Return the [X, Y] coordinate for the center point of the cell that contains the specified text.  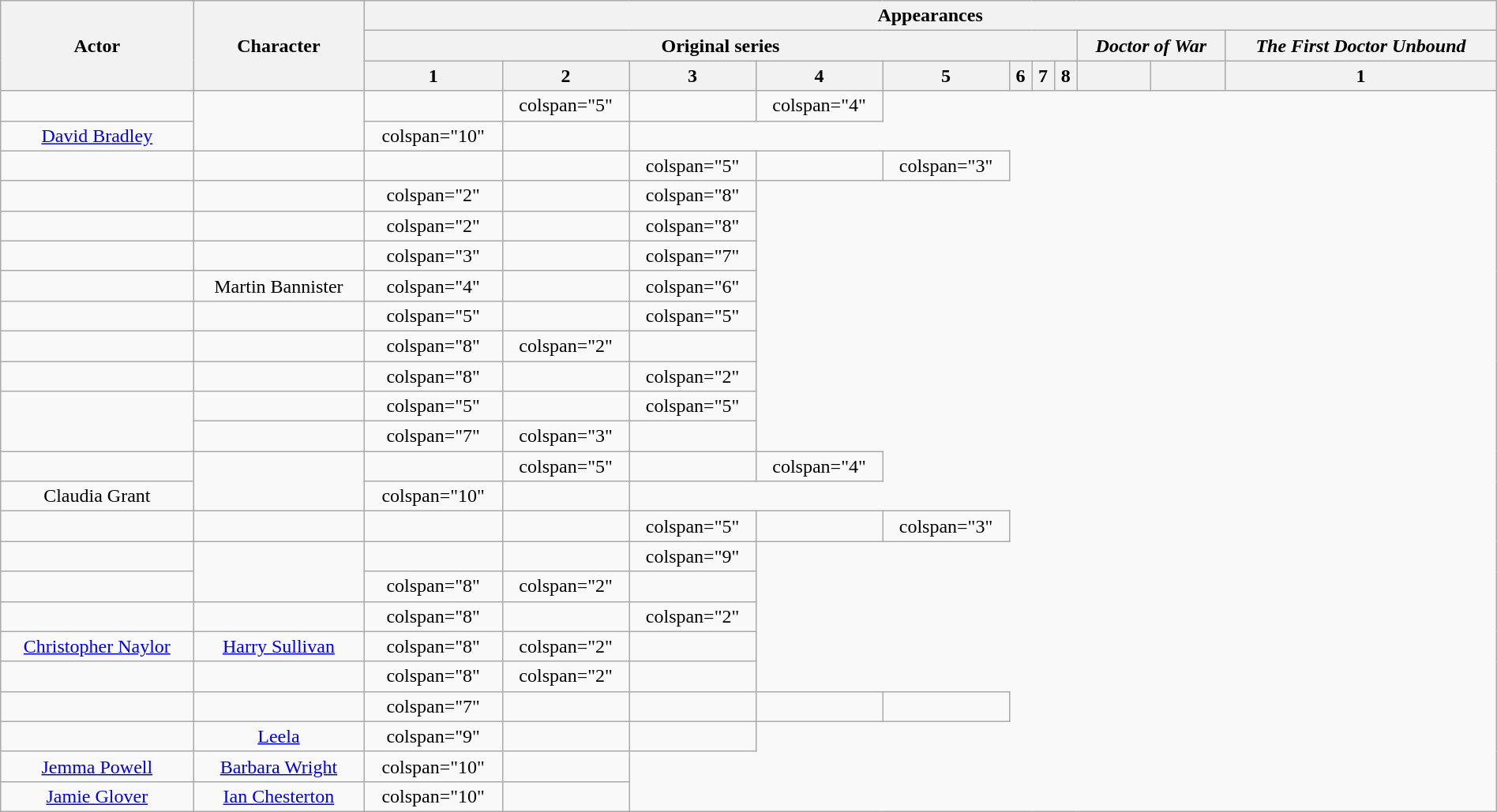
colspan="6" [692, 286]
Doctor of War [1151, 46]
The First Doctor Unbound [1361, 46]
4 [819, 76]
6 [1020, 76]
3 [692, 76]
Actor [97, 46]
7 [1044, 76]
Leela [279, 736]
Jamie Glover [97, 796]
Martin Bannister [279, 286]
Appearances [930, 16]
Claudia Grant [97, 496]
Harry Sullivan [279, 646]
Ian Chesterton [279, 796]
5 [946, 76]
Barbara Wright [279, 766]
8 [1066, 76]
Original series [720, 46]
Christopher Naylor [97, 646]
Jemma Powell [97, 766]
2 [565, 76]
David Bradley [97, 136]
Character [279, 46]
